Provide the (X, Y) coordinate of the cell's center where the given text is located.  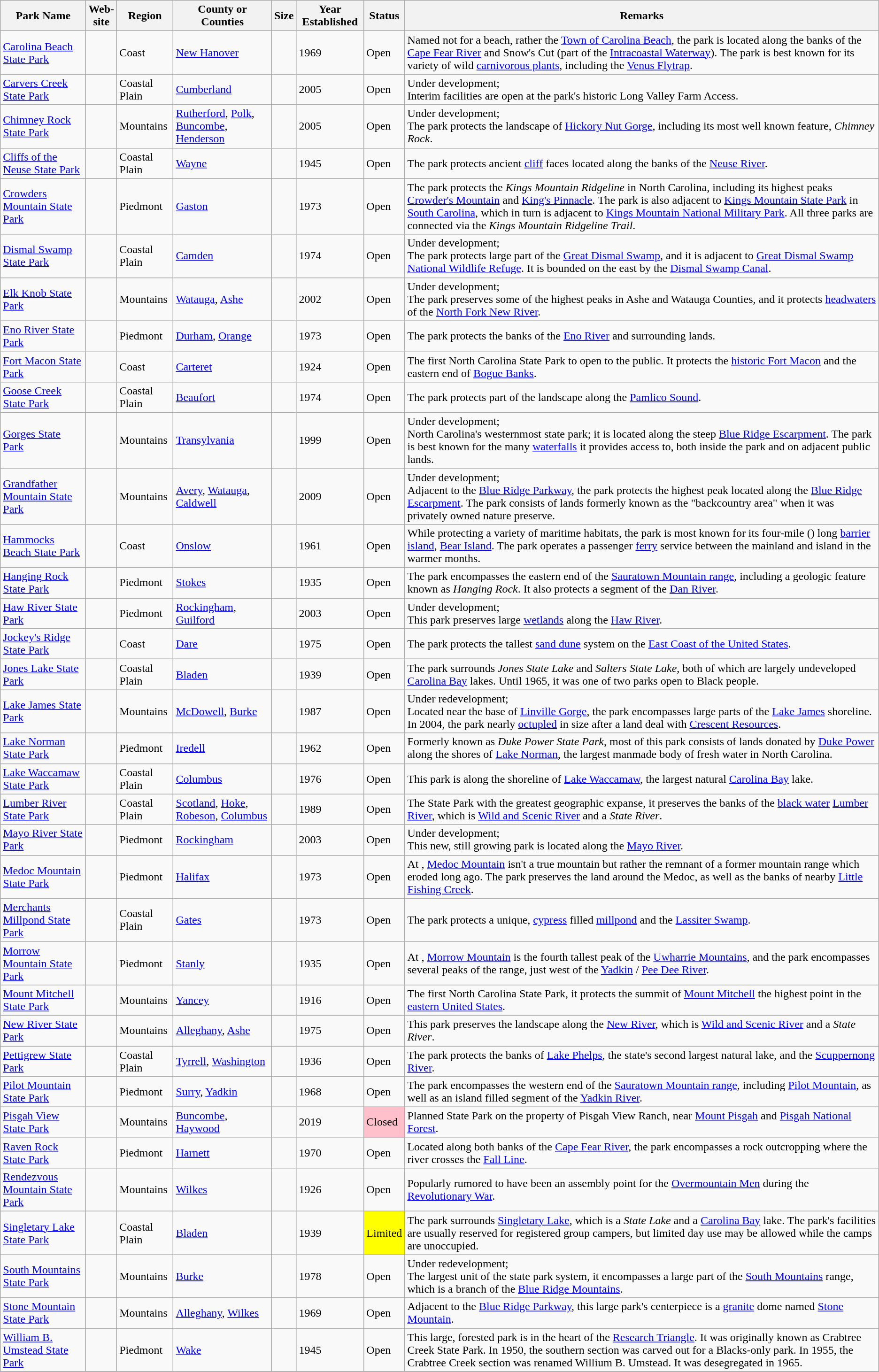
Wayne (223, 163)
The park protects a unique, cypress filled millpond and the Lassiter Swamp. (641, 920)
1976 (330, 778)
Pilot Mountain State Park (43, 1092)
Limited (384, 1233)
1999 (330, 440)
Lake James State Park (43, 711)
Yancey (223, 1000)
Size (284, 16)
Mount Mitchell State Park (43, 1000)
The park protects the banks of the Eno River and surrounding lands. (641, 336)
Avery, Watauga, Caldwell (223, 497)
Dare (223, 644)
Wake (223, 1350)
Gates (223, 920)
Jones Lake State Park (43, 674)
Medoc Mountain State Park (43, 877)
Alleghany, Wilkes (223, 1313)
1970 (330, 1153)
Dismal Swamp State Park (43, 256)
Grandfather Mountain State Park (43, 497)
Under development;Interim facilities are open at the park's historic Long Valley Farm Access. (641, 89)
New Hanover (223, 53)
Gorges State Park (43, 440)
Adjacent to the Blue Ridge Parkway, this large park's centerpiece is a granite dome named Stone Mountain. (641, 1313)
Carolina Beach State Park (43, 53)
Rockingham, Guilford (223, 613)
Tyrrell, Washington (223, 1061)
Carteret (223, 366)
Planned State Park on the property of Pisgah View Ranch, near Mount Pisgah and Pisgah National Forest. (641, 1122)
Burke (223, 1276)
Surry, Yadkin (223, 1092)
Under development;The park preserves some of the highest peaks in Ashe and Watauga Counties, and it protects headwaters of the North Fork New River. (641, 299)
Rockingham (223, 840)
County or Counties (223, 16)
Popularly rumored to have been an assembly point for the Overmountain Men during the Revolutionary War. (641, 1190)
Carvers Creek State Park (43, 89)
New River State Park (43, 1030)
Haw River State Park (43, 613)
Morrow Mountain State Park (43, 963)
Buncombe, Haywood (223, 1122)
Halifax (223, 877)
1961 (330, 546)
Durham, Orange (223, 336)
Lake Waccamaw State Park (43, 778)
Watauga, Ashe (223, 299)
Stokes (223, 583)
Raven Rock State Park (43, 1153)
Lake Norman State Park (43, 748)
Jockey's Ridge State Park (43, 644)
Cumberland (223, 89)
Rutherford, Polk, Buncombe, Henderson (223, 126)
Crowders Mountain State Park (43, 207)
1936 (330, 1061)
Merchants Millpond State Park (43, 920)
William B. Umstead State Park (43, 1350)
This park preserves the landscape along the New River, which is Wild and Scenic River and a State River. (641, 1030)
2009 (330, 497)
1962 (330, 748)
Eno River State Park (43, 336)
Mayo River State Park (43, 840)
1916 (330, 1000)
Under development;This park preserves large wetlands along the Haw River. (641, 613)
Fort Macon State Park (43, 366)
Under development;This new, still growing park is located along the Mayo River. (641, 840)
Cliffs of the Neuse State Park (43, 163)
Pettigrew State Park (43, 1061)
Web-site (101, 16)
1968 (330, 1092)
Hammocks Beach State Park (43, 546)
Chimney Rock State Park (43, 126)
Pisgah View State Park (43, 1122)
Year Established (330, 16)
1987 (330, 711)
2002 (330, 299)
1989 (330, 809)
McDowell, Burke (223, 711)
Scotland, Hoke, Robeson, Columbus (223, 809)
1926 (330, 1190)
The first North Carolina State Park to open to the public. It protects the historic Fort Macon and the eastern end of Bogue Banks. (641, 366)
Hanging Rock State Park (43, 583)
Elk Knob State Park (43, 299)
Located along both banks of the Cape Fear River, the park encompasses a rock outcropping where the river crosses the Fall Line. (641, 1153)
Rendezvous Mountain State Park (43, 1190)
The first North Carolina State Park, it protects the summit of Mount Mitchell the highest point in the eastern United States. (641, 1000)
South Mountains State Park (43, 1276)
The park protects ancient cliff faces located along the banks of the Neuse River. (641, 163)
1978 (330, 1276)
Stone Mountain State Park (43, 1313)
Goose Creek State Park (43, 397)
Remarks (641, 16)
Harnett (223, 1153)
This park is along the shoreline of Lake Waccamaw, the largest natural Carolina Bay lake. (641, 778)
Singletary Lake State Park (43, 1233)
1924 (330, 366)
Lumber River State Park (43, 809)
Park Name (43, 16)
The park protects the banks of Lake Phelps, the state's second largest natural lake, and the Scuppernong River. (641, 1061)
Alleghany, Ashe (223, 1030)
Closed (384, 1122)
The park protects part of the landscape along the Pamlico Sound. (641, 397)
Iredell (223, 748)
Region (145, 16)
Under development;The park protects the landscape of Hickory Nut Gorge, including its most well known feature, Chimney Rock. (641, 126)
Beaufort (223, 397)
Wilkes (223, 1190)
The park protects the tallest sand dune system on the East Coast of the United States. (641, 644)
Gaston (223, 207)
Stanly (223, 963)
Transylvania (223, 440)
Status (384, 16)
2019 (330, 1122)
Onslow (223, 546)
Columbus (223, 778)
Camden (223, 256)
